Return the (x, y) coordinate for the center point of the cell that contains the specified text.  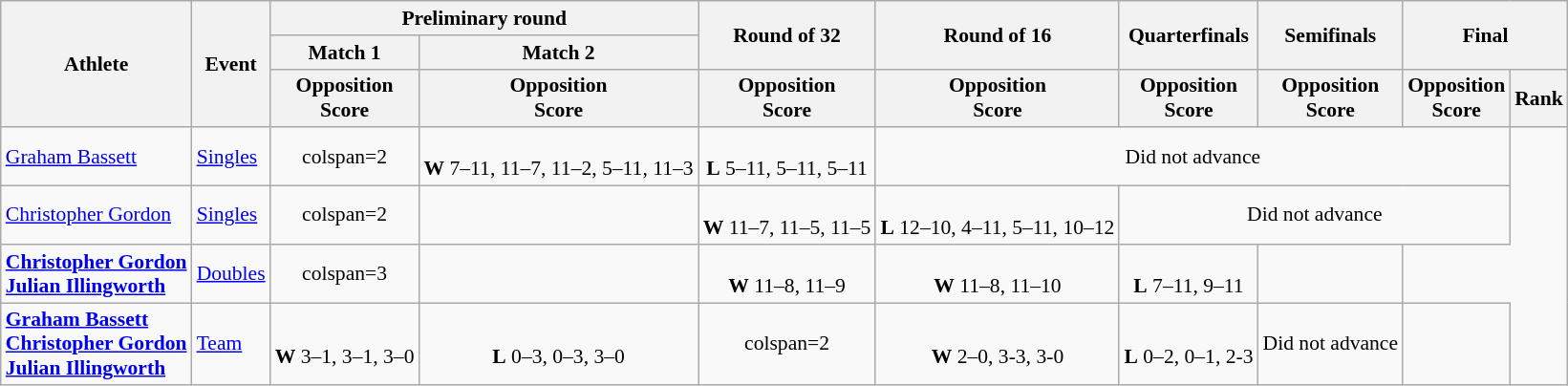
W 7–11, 11–7, 11–2, 5–11, 11–3 (558, 157)
L 0–3, 0–3, 3–0 (558, 344)
Semifinals (1331, 34)
Quarterfinals (1189, 34)
W 11–7, 11–5, 11–5 (787, 216)
L 5–11, 5–11, 5–11 (787, 157)
colspan=3 (345, 273)
Final (1485, 34)
Team (231, 344)
W 2–0, 3-3, 3-0 (998, 344)
W 3–1, 3–1, 3–0 (345, 344)
Doubles (231, 273)
W 11–8, 11–9 (787, 273)
Christopher Gordon (97, 216)
Rank (1538, 97)
Round of 16 (998, 34)
Athlete (97, 64)
L 0–2, 0–1, 2-3 (1189, 344)
Preliminary round (484, 18)
Graham BassettChristopher GordonJulian Illingworth (97, 344)
Christopher GordonJulian Illingworth (97, 273)
Match 2 (558, 53)
Event (231, 64)
Graham Bassett (97, 157)
Round of 32 (787, 34)
L 12–10, 4–11, 5–11, 10–12 (998, 216)
L 7–11, 9–11 (1189, 273)
W 11–8, 11–10 (998, 273)
Match 1 (345, 53)
